Scan for the cell matching the given text and deliver its [x, y] coordinate at center. 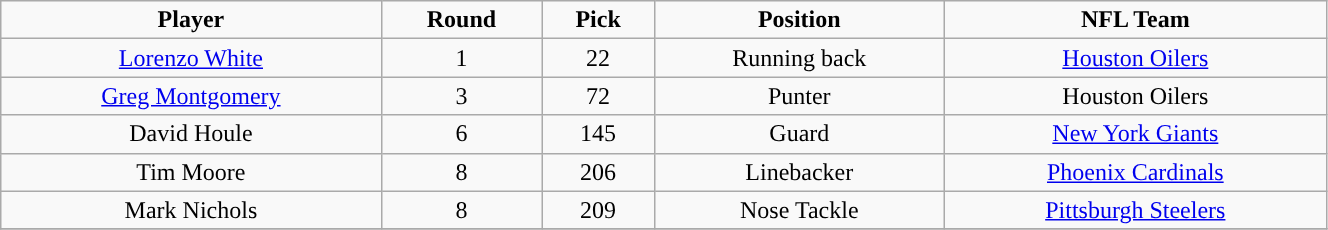
New York Giants [1135, 134]
6 [462, 134]
Pick [598, 20]
Guard [799, 134]
206 [598, 172]
Greg Montgomery [191, 96]
Phoenix Cardinals [1135, 172]
Pittsburgh Steelers [1135, 210]
Nose Tackle [799, 210]
Mark Nichols [191, 210]
72 [598, 96]
David Houle [191, 134]
22 [598, 58]
3 [462, 96]
Player [191, 20]
Round [462, 20]
145 [598, 134]
Tim Moore [191, 172]
Linebacker [799, 172]
1 [462, 58]
Position [799, 20]
209 [598, 210]
Punter [799, 96]
NFL Team [1135, 20]
Lorenzo White [191, 58]
Running back [799, 58]
